Capture the cell that displays the provided text and extract its [x, y] central coordinate. 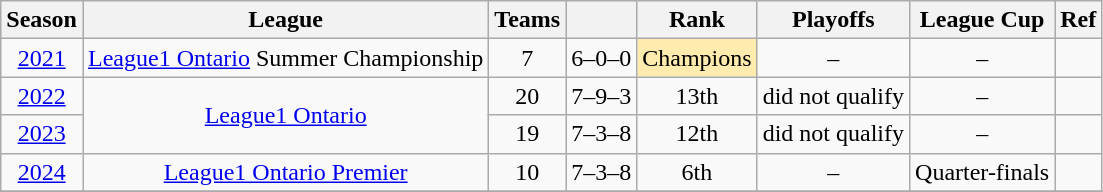
6th [697, 172]
12th [697, 134]
Teams [528, 20]
Quarter-finals [982, 172]
19 [528, 134]
Champions [697, 58]
2024 [42, 172]
Season [42, 20]
2023 [42, 134]
6–0–0 [602, 58]
2022 [42, 96]
20 [528, 96]
13th [697, 96]
Ref [1078, 20]
League1 Ontario [285, 115]
League1 Ontario Premier [285, 172]
7 [528, 58]
League [285, 20]
League1 Ontario Summer Championship [285, 58]
7–9–3 [602, 96]
10 [528, 172]
2021 [42, 58]
League Cup [982, 20]
Rank [697, 20]
Playoffs [833, 20]
